Scan for the cell matching the given text and deliver its [x, y] coordinate at center. 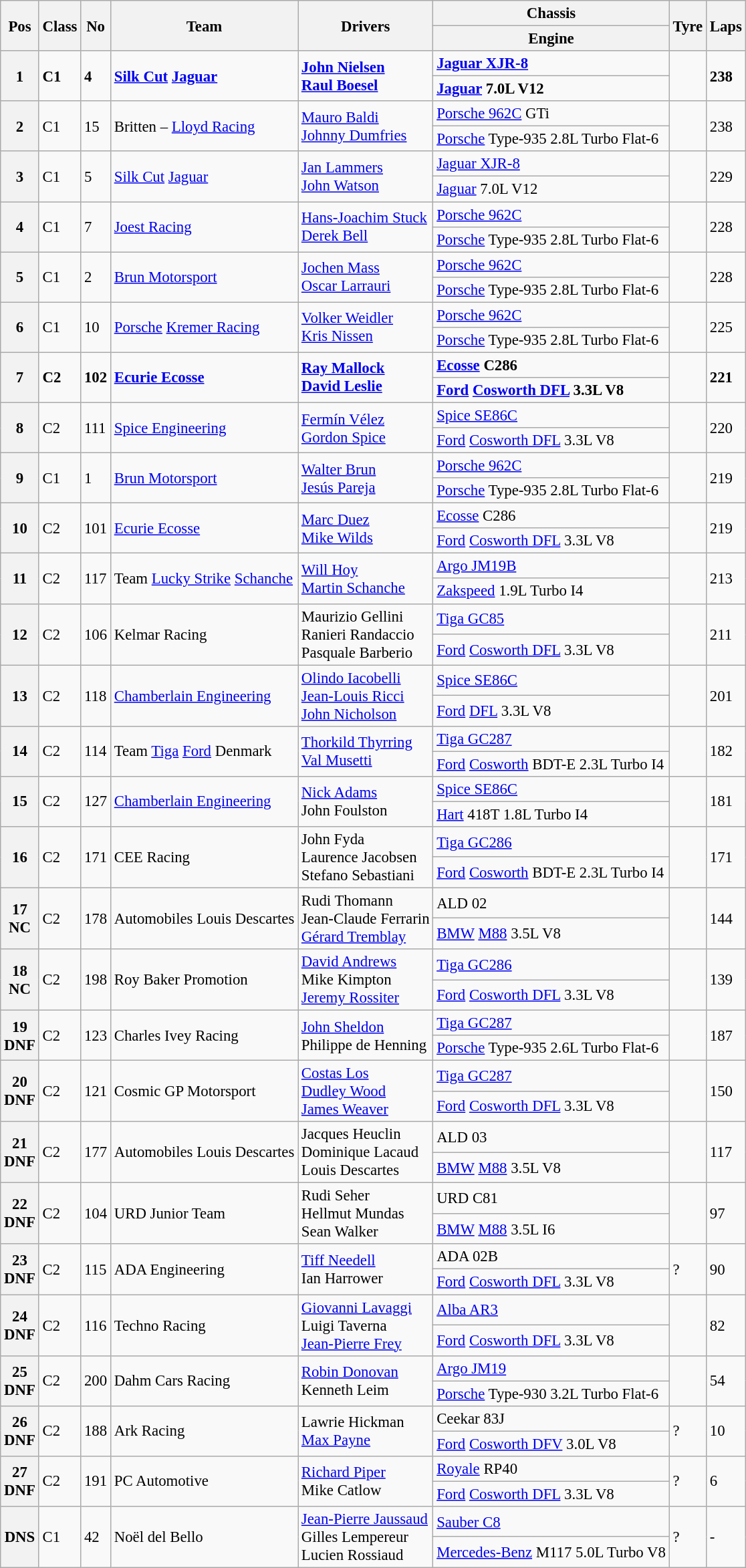
144 [726, 918]
Hans-Joachim Stuck Derek Bell [366, 227]
114 [96, 751]
182 [726, 751]
Jan Lammers John Watson [366, 176]
Jean-Pierre Jaussaud Gilles Lempereur Lucien Rossiaud [366, 1537]
177 [96, 1152]
Team Tiga Ford Denmark [204, 751]
Olindo Iacobelli Jean-Louis Ricci John Nicholson [366, 696]
181 [726, 802]
9 [20, 479]
No [96, 25]
Ark Racing [204, 1430]
20DNF [20, 1091]
ALD 03 [551, 1137]
8 [20, 428]
17NC [20, 918]
DNS [20, 1537]
198 [96, 980]
104 [96, 1214]
Ford Cosworth DFV 3.0L V8 [551, 1444]
ALD 02 [551, 903]
Marc Duez Mike Wilds [366, 528]
11 [20, 579]
URD C81 [551, 1198]
150 [726, 1091]
18NC [20, 980]
ADA Engineering [204, 1270]
CEE Racing [204, 858]
Tiga GC85 [551, 619]
Maurizio Gellini Ranieri Randaccio Pasquale Barberio [366, 634]
Team [204, 25]
111 [96, 428]
13 [20, 696]
Giovanni Lavaggi Luigi Taverna Jean-Pierre Frey [366, 1325]
229 [726, 176]
Nick Adams John Foulston [366, 802]
ADA 02B [551, 1257]
- [726, 1537]
Jacques Heuclin Dominique Lacaud Louis Descartes [366, 1152]
101 [96, 528]
102 [96, 377]
Rudi Thomann Jean-Claude Ferrarin Gérard Tremblay [366, 918]
Rudi Seher Hellmut Mundas Sean Walker [366, 1214]
12 [20, 634]
Porsche Type-935 2.6L Turbo Flat-6 [551, 1048]
14 [20, 751]
Robin Donovan Kenneth Leim [366, 1381]
106 [96, 634]
116 [96, 1325]
121 [96, 1091]
Charles Ivey Racing [204, 1036]
Britten – Lloyd Racing [204, 126]
Noël del Bello [204, 1537]
220 [726, 428]
Ray Mallock David Leslie [366, 377]
Cosmic GP Motorsport [204, 1091]
178 [96, 918]
Dahm Cars Racing [204, 1381]
Sauber C8 [551, 1522]
19DNF [20, 1036]
Porsche Kremer Racing [204, 328]
John Fyda Laurence Jacobsen Stefano Sebastiani [366, 858]
211 [726, 634]
Class [60, 25]
Zakspeed 1.9L Turbo I4 [551, 592]
221 [726, 377]
Will Hoy Martin Schanche [366, 579]
42 [96, 1537]
Pos [20, 25]
187 [726, 1036]
22DNF [20, 1214]
Alba AR3 [551, 1310]
Mauro Baldi Johnny Dumfries [366, 126]
200 [96, 1381]
213 [726, 579]
118 [96, 696]
Fermín Vélez Gordon Spice [366, 428]
BMW M88 3.5L I6 [551, 1229]
Mercedes-Benz M117 5.0L Turbo V8 [551, 1553]
Drivers [366, 25]
54 [726, 1381]
23DNF [20, 1270]
Porsche 962C GTi [551, 114]
Spice Engineering [204, 428]
Roy Baker Promotion [204, 980]
16 [20, 858]
Team Lucky Strike Schanche [204, 579]
Techno Racing [204, 1325]
Engine [551, 39]
PC Automotive [204, 1481]
Lawrie Hickman Max Payne [366, 1430]
Walter Brun Jesús Pareja [366, 479]
123 [96, 1036]
21DNF [20, 1152]
24DNF [20, 1325]
127 [96, 802]
Hart 418T 1.8L Turbo I4 [551, 814]
Kelmar Racing [204, 634]
John Sheldon Philippe de Henning [366, 1036]
82 [726, 1325]
Ceekar 83J [551, 1418]
Richard Piper Mike Catlow [366, 1481]
26DNF [20, 1430]
David Andrews Mike Kimpton Jeremy Rossiter [366, 980]
188 [96, 1430]
27DNF [20, 1481]
Joest Racing [204, 227]
139 [726, 980]
Royale RP40 [551, 1469]
Porsche Type-930 3.2L Turbo Flat-6 [551, 1394]
Argo JM19B [551, 566]
Laps [726, 25]
201 [726, 696]
Costas Los Dudley Wood James Weaver [366, 1091]
Jochen Mass Oscar Larrauri [366, 277]
Argo JM19 [551, 1368]
191 [96, 1481]
97 [726, 1214]
115 [96, 1270]
Thorkild Thyrring Val Musetti [366, 751]
225 [726, 328]
25DNF [20, 1381]
Tiff Needell Ian Harrower [366, 1270]
Volker Weidler Kris Nissen [366, 328]
John Nielsen Raul Boesel [366, 76]
90 [726, 1270]
Chassis [551, 13]
Ford DFL 3.3L V8 [551, 711]
URD Junior Team [204, 1214]
Tyre [687, 25]
3 [20, 176]
